From the cell containing the given text, extract its center point as [X, Y] coordinate. 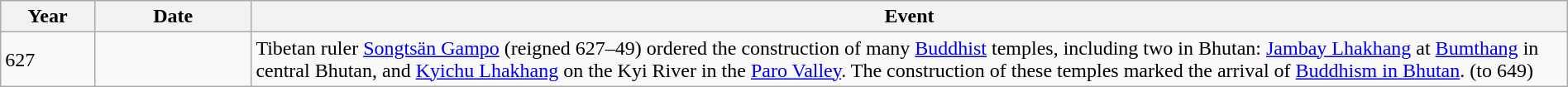
627 [48, 60]
Event [910, 17]
Year [48, 17]
Date [172, 17]
